Provide the (X, Y) coordinate of the cell's center where the given text is located.  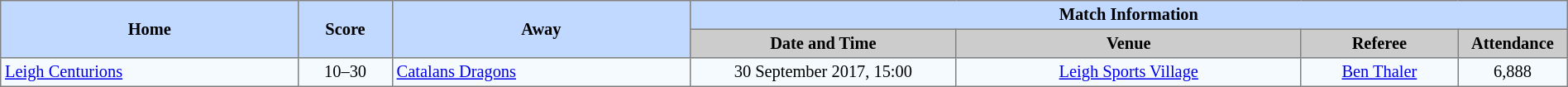
Leigh Sports Village (1128, 72)
Score (346, 30)
Leigh Centurions (150, 72)
Attendance (1513, 43)
Date and Time (823, 43)
Home (150, 30)
Away (541, 30)
Catalans Dragons (541, 72)
30 September 2017, 15:00 (823, 72)
Ben Thaler (1379, 72)
Venue (1128, 43)
10–30 (346, 72)
Referee (1379, 43)
6,888 (1513, 72)
Match Information (1128, 15)
